Extract the [x, y] coordinate from the center of the cell holding the provided text.  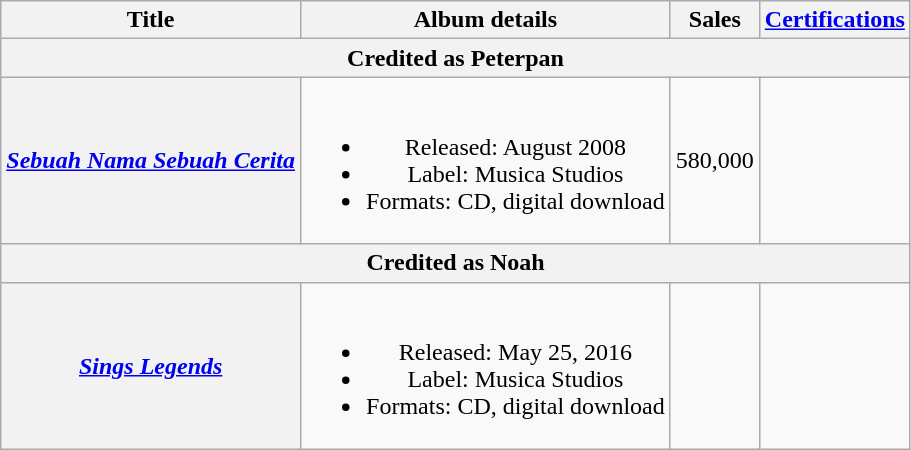
Sings Legends [151, 366]
Released: May 25, 2016Label: Musica StudiosFormats: CD, digital download [486, 366]
580,000 [714, 160]
Released: August 2008Label: Musica StudiosFormats: CD, digital download [486, 160]
Certifications [834, 20]
Album details [486, 20]
Credited as Noah [456, 263]
Title [151, 20]
Sebuah Nama Sebuah Cerita [151, 160]
Sales [714, 20]
Credited as Peterpan [456, 58]
